Capture the cell that displays the provided text and extract its (x, y) central coordinate. 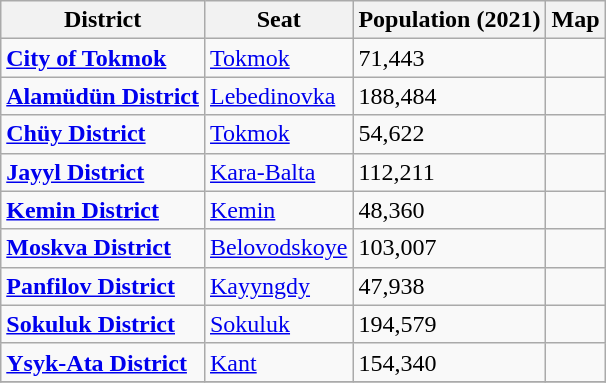
Kara-Balta (278, 172)
103,007 (450, 248)
District (103, 20)
71,443 (450, 58)
Kemin District (103, 210)
154,340 (450, 362)
112,211 (450, 172)
Moskva District (103, 248)
Sokuluk District (103, 324)
Kemin (278, 210)
Seat (278, 20)
Population (2021) (450, 20)
Alamüdün District (103, 96)
Map (576, 20)
194,579 (450, 324)
Belovodskoye (278, 248)
Ysyk-Ata District (103, 362)
54,622 (450, 134)
Panfilov District (103, 286)
Chüy District (103, 134)
48,360 (450, 210)
Kant (278, 362)
Kayyngdy (278, 286)
47,938 (450, 286)
City of Tokmok (103, 58)
Lebedinovka (278, 96)
188,484 (450, 96)
Jayyl District (103, 172)
Sokuluk (278, 324)
